Locate the cell with the specified text and output its [X, Y] center coordinate. 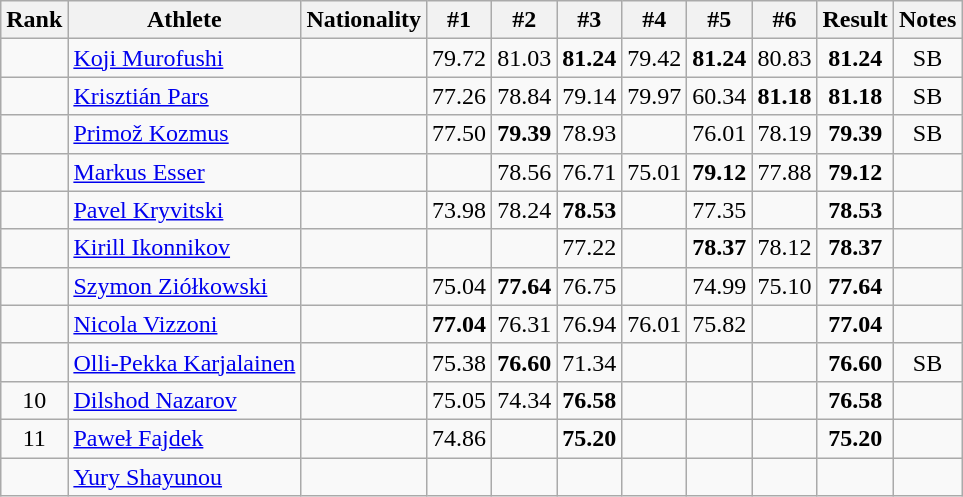
74.34 [524, 400]
79.14 [590, 96]
10 [34, 400]
73.98 [460, 210]
76.94 [590, 324]
Nationality [364, 20]
80.83 [784, 58]
75.05 [460, 400]
77.50 [460, 134]
#6 [784, 20]
Rank [34, 20]
75.38 [460, 362]
75.82 [720, 324]
Dilshod Nazarov [184, 400]
Krisztián Pars [184, 96]
Szymon Ziółkowski [184, 286]
60.34 [720, 96]
#1 [460, 20]
#5 [720, 20]
Result [855, 20]
78.56 [524, 172]
#2 [524, 20]
Olli-Pekka Karjalainen [184, 362]
79.97 [654, 96]
74.86 [460, 438]
78.19 [784, 134]
Pavel Kryvitski [184, 210]
76.71 [590, 172]
76.31 [524, 324]
Primož Kozmus [184, 134]
77.22 [590, 248]
79.72 [460, 58]
78.84 [524, 96]
Koji Murofushi [184, 58]
Markus Esser [184, 172]
74.99 [720, 286]
75.10 [784, 286]
77.88 [784, 172]
Athlete [184, 20]
11 [34, 438]
78.24 [524, 210]
76.75 [590, 286]
78.12 [784, 248]
Notes [927, 20]
77.35 [720, 210]
77.26 [460, 96]
78.93 [590, 134]
Kirill Ikonnikov [184, 248]
75.01 [654, 172]
#3 [590, 20]
Paweł Fajdek [184, 438]
71.34 [590, 362]
75.04 [460, 286]
81.03 [524, 58]
79.42 [654, 58]
Yury Shayunou [184, 477]
Nicola Vizzoni [184, 324]
#4 [654, 20]
